Pinpoint the cell where the given text exists, returning its [x, y] midpoint coordinate. 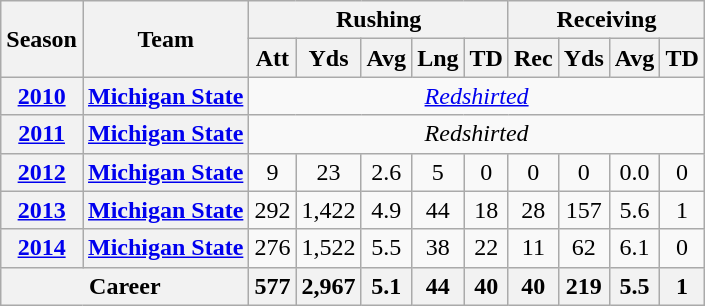
5.6 [634, 210]
5.1 [386, 286]
276 [272, 248]
Rushing [379, 20]
Att [272, 58]
11 [533, 248]
157 [584, 210]
2014 [42, 248]
2,967 [328, 286]
4.9 [386, 210]
1,422 [328, 210]
1,522 [328, 248]
Team [165, 39]
Rec [533, 58]
2.6 [386, 172]
18 [486, 210]
Season [42, 39]
5 [438, 172]
38 [438, 248]
0.0 [634, 172]
Lng [438, 58]
2011 [42, 134]
23 [328, 172]
Career [125, 286]
577 [272, 286]
9 [272, 172]
219 [584, 286]
Receiving [606, 20]
62 [584, 248]
2012 [42, 172]
2010 [42, 96]
28 [533, 210]
6.1 [634, 248]
2013 [42, 210]
292 [272, 210]
22 [486, 248]
